Pinpoint the cell where the given text exists, returning its [X, Y] midpoint coordinate. 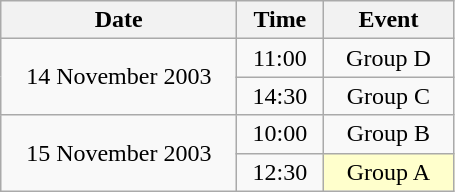
15 November 2003 [119, 153]
Group B [388, 134]
12:30 [280, 172]
10:00 [280, 134]
Group C [388, 96]
Group D [388, 58]
Time [280, 20]
14 November 2003 [119, 77]
11:00 [280, 58]
Event [388, 20]
Date [119, 20]
Group A [388, 172]
14:30 [280, 96]
